Scan for the cell matching the given text and deliver its [X, Y] coordinate at center. 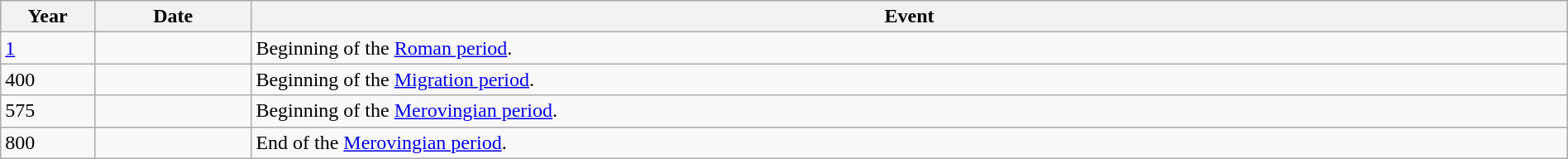
Year [48, 17]
Event [910, 17]
Date [172, 17]
Beginning of the Roman period. [910, 48]
Beginning of the Migration period. [910, 79]
575 [48, 111]
800 [48, 142]
End of the Merovingian period. [910, 142]
1 [48, 48]
Beginning of the Merovingian period. [910, 111]
400 [48, 79]
